Locate the cell with the specified text and output its [X, Y] center coordinate. 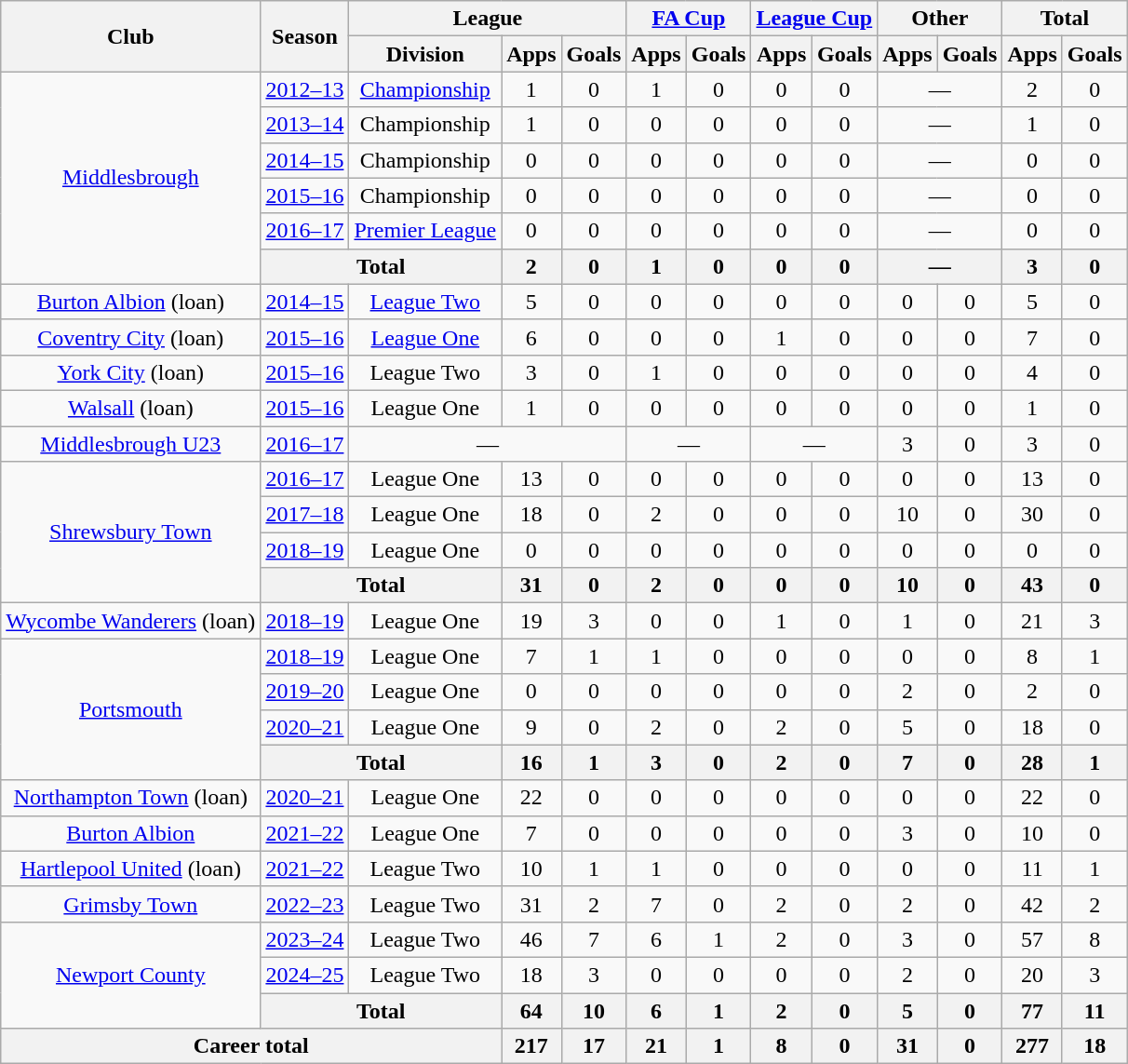
Season [305, 36]
Division [425, 54]
League [488, 19]
20 [1032, 975]
Portsmouth [130, 709]
Newport County [130, 975]
217 [531, 1046]
Coventry City (loan) [130, 337]
57 [1032, 939]
FA Cup [689, 19]
77 [1032, 1010]
Burton Albion (loan) [130, 302]
9 [531, 727]
Middlesbrough [130, 178]
277 [1032, 1046]
Club [130, 36]
17 [594, 1046]
Premier League [425, 231]
2023–24 [305, 939]
28 [1032, 762]
Hartlepool United (loan) [130, 869]
43 [1032, 586]
Other [940, 19]
42 [1032, 904]
Northampton Town (loan) [130, 798]
2012–13 [305, 89]
Burton Albion [130, 833]
2017–18 [305, 515]
4 [1032, 372]
Shrewsbury Town [130, 532]
York City (loan) [130, 372]
Career total [251, 1046]
Middlesbrough U23 [130, 444]
46 [531, 939]
2024–25 [305, 975]
2022–23 [305, 904]
Walsall (loan) [130, 408]
League Cup [814, 19]
2013–14 [305, 125]
30 [1032, 515]
Grimsby Town [130, 904]
Wycombe Wanderers (loan) [130, 621]
64 [531, 1010]
2019–20 [305, 692]
19 [531, 621]
16 [531, 762]
